Return the [x, y] coordinate for the center point of the cell that contains the specified text.  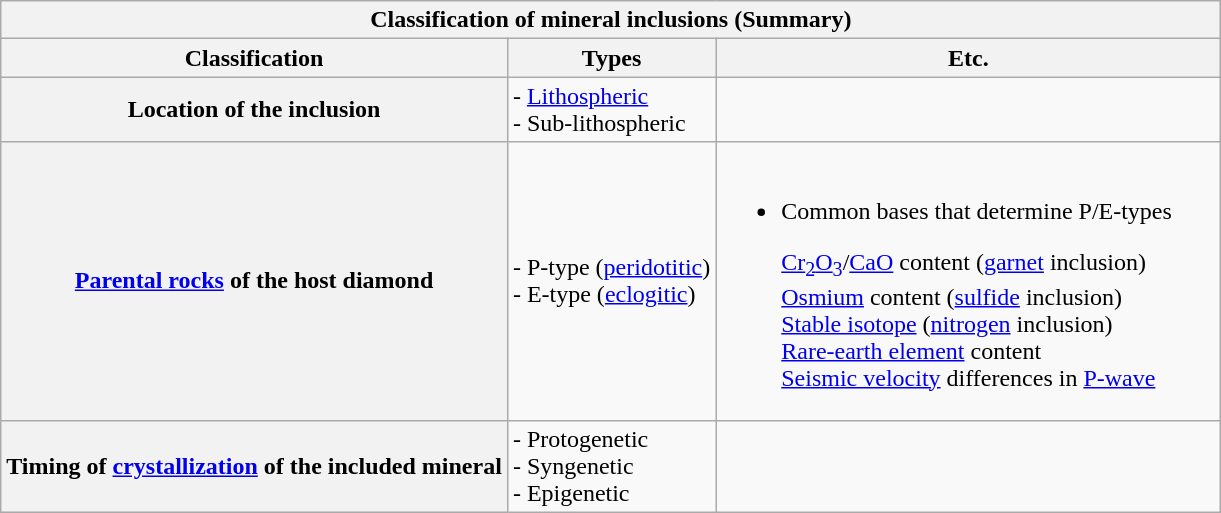
Classification [254, 58]
- P-type (peridotitic)- E-type (eclogitic) [611, 281]
Location of the inclusion [254, 110]
Parental rocks of the host diamond [254, 281]
Types [611, 58]
- Protogenetic- Syngenetic- Epigenetic [611, 466]
- Lithospheric- Sub-lithospheric [611, 110]
Timing of crystallization of the included mineral [254, 466]
Etc. [968, 58]
Classification of mineral inclusions (Summary) [611, 20]
